Detect which cell encompasses the target text, then output its [X, Y] center coordinate. 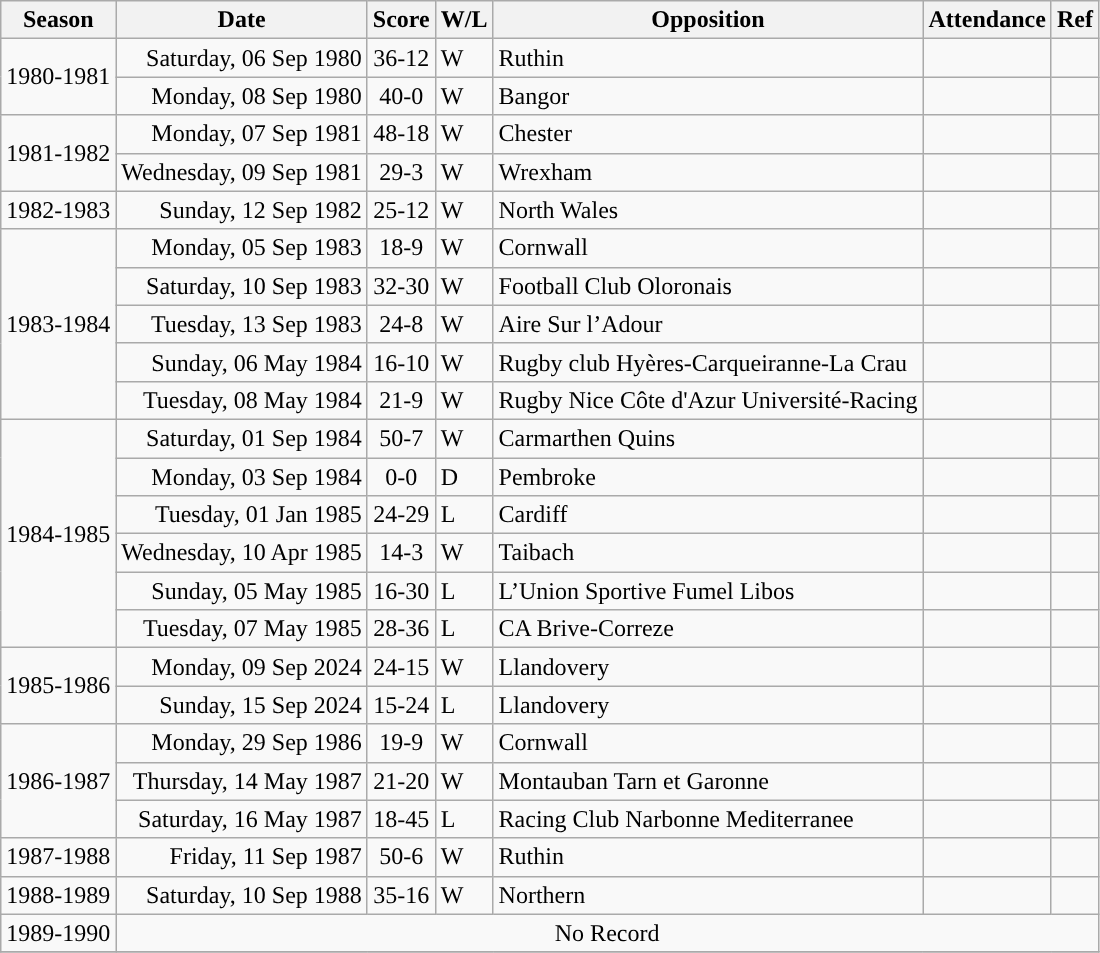
Monday, 05 Sep 1983 [242, 248]
19-9 [401, 743]
Aire Sur l’Adour [708, 324]
CA Brive-Correze [708, 629]
1982-1983 [58, 210]
29-3 [401, 172]
Wednesday, 09 Sep 1981 [242, 172]
Sunday, 12 Sep 1982 [242, 210]
1985-1986 [58, 686]
Taibach [708, 553]
Rugby Nice Côte d'Azur Université-Racing [708, 400]
21-20 [401, 781]
North Wales [708, 210]
32-30 [401, 286]
48-18 [401, 134]
Season [58, 20]
Tuesday, 08 May 1984 [242, 400]
Monday, 08 Sep 1980 [242, 96]
Monday, 07 Sep 1981 [242, 134]
Northern [708, 895]
Wednesday, 10 Apr 1985 [242, 553]
L’Union Sportive Fumel Libos [708, 591]
40-0 [401, 96]
Score [401, 20]
Pembroke [708, 477]
21-9 [401, 400]
Sunday, 15 Sep 2024 [242, 705]
1984-1985 [58, 533]
Friday, 11 Sep 1987 [242, 857]
Wrexham [708, 172]
16-30 [401, 591]
Cardiff [708, 515]
1981-1982 [58, 153]
Saturday, 01 Sep 1984 [242, 438]
18-9 [401, 248]
Sunday, 06 May 1984 [242, 362]
Ref [1074, 20]
Saturday, 10 Sep 1983 [242, 286]
24-8 [401, 324]
36-12 [401, 58]
24-15 [401, 667]
Saturday, 10 Sep 1988 [242, 895]
28-36 [401, 629]
16-10 [401, 362]
Monday, 03 Sep 1984 [242, 477]
35-16 [401, 895]
15-24 [401, 705]
Monday, 09 Sep 2024 [242, 667]
Tuesday, 01 Jan 1985 [242, 515]
1988-1989 [58, 895]
14-3 [401, 553]
0-0 [401, 477]
Saturday, 06 Sep 1980 [242, 58]
24-29 [401, 515]
Thursday, 14 May 1987 [242, 781]
D [464, 477]
W/L [464, 20]
50-6 [401, 857]
Montauban Tarn et Garonne [708, 781]
1986-1987 [58, 781]
Bangor [708, 96]
1987-1988 [58, 857]
Chester [708, 134]
Carmarthen Quins [708, 438]
Racing Club Narbonne Mediterranee [708, 819]
No Record [608, 933]
Sunday, 05 May 1985 [242, 591]
Football Club Oloronais [708, 286]
1983-1984 [58, 324]
Attendance [987, 20]
1980-1981 [58, 77]
Monday, 29 Sep 1986 [242, 743]
25-12 [401, 210]
Saturday, 16 May 1987 [242, 819]
Opposition [708, 20]
1989-1990 [58, 933]
Tuesday, 07 May 1985 [242, 629]
Rugby club Hyères-Carqueiranne-La Crau [708, 362]
50-7 [401, 438]
18-45 [401, 819]
Tuesday, 13 Sep 1983 [242, 324]
Date [242, 20]
